Identify which cell holds the provided text, then report its [X, Y] central coordinate. 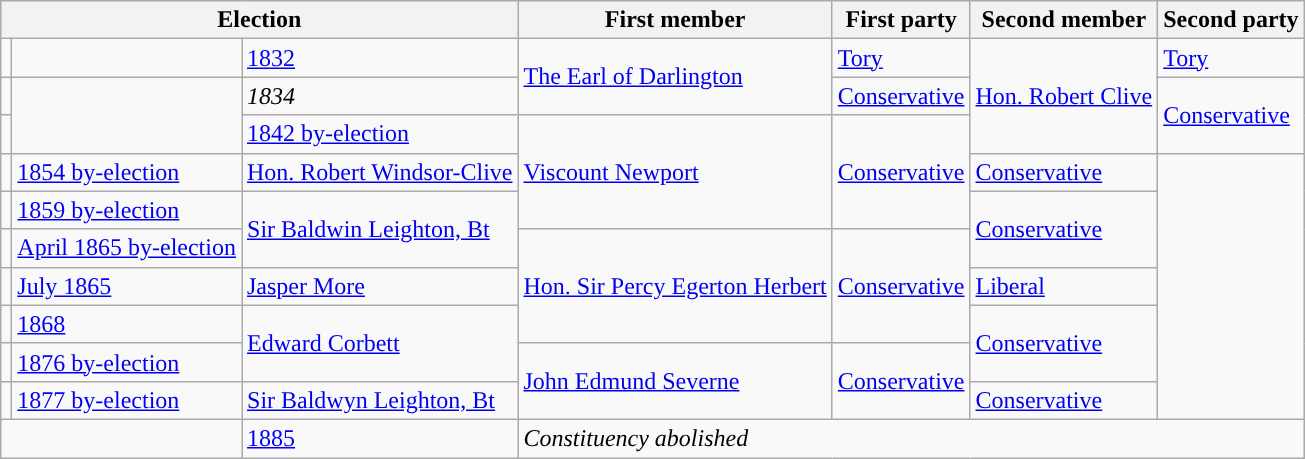
Viscount Newport [675, 172]
Sir Baldwin Leighton, Bt [380, 229]
1854 by-election [127, 172]
Hon. Sir Percy Egerton Herbert [675, 286]
July 1865 [127, 286]
Edward Corbett [380, 343]
Election [260, 20]
Hon. Robert Windsor-Clive [380, 172]
Jasper More [380, 286]
1832 [380, 58]
1834 [380, 96]
1876 by-election [127, 362]
1859 by-election [127, 210]
1885 [380, 438]
Second party [1231, 20]
First member [675, 20]
Constituency abolished [911, 438]
1842 by-election [380, 134]
Sir Baldwyn Leighton, Bt [380, 400]
1868 [127, 324]
Second member [1064, 20]
The Earl of Darlington [675, 77]
Hon. Robert Clive [1064, 96]
John Edmund Severne [675, 381]
Liberal [1064, 286]
1877 by-election [127, 400]
April 1865 by-election [127, 248]
First party [901, 20]
